Find where the given text appears and provide that cell's center as [x, y] coordinate. 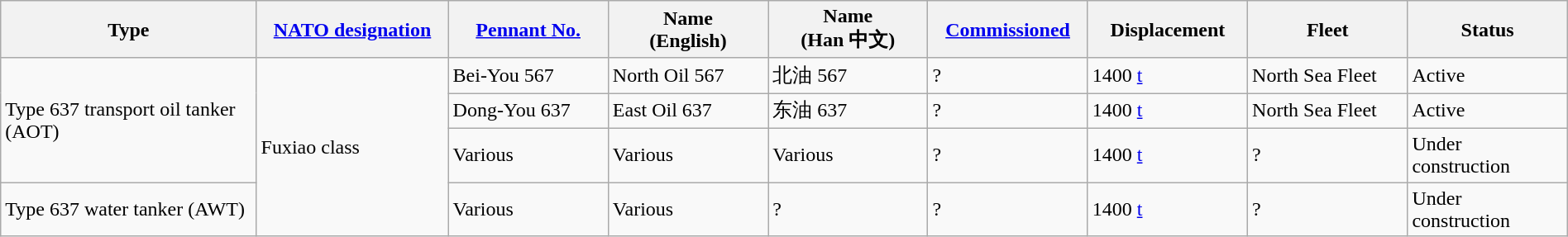
East Oil 637 [688, 111]
北油 567 [849, 76]
Pennant No. [528, 30]
NATO designation [352, 30]
Fuxiao class [352, 147]
Type 637 transport oil tanker (AOT) [129, 120]
Type [129, 30]
Name(English) [688, 30]
Fleet [1328, 30]
Displacement [1168, 30]
Dong-You 637 [528, 111]
Commissioned [1007, 30]
Type 637 water tanker (AWT) [129, 208]
Status [1487, 30]
东油 637 [849, 111]
Name(Han 中文) [849, 30]
North Oil 567 [688, 76]
Bei-You 567 [528, 76]
